Scan for the cell matching the given text and deliver its [X, Y] coordinate at center. 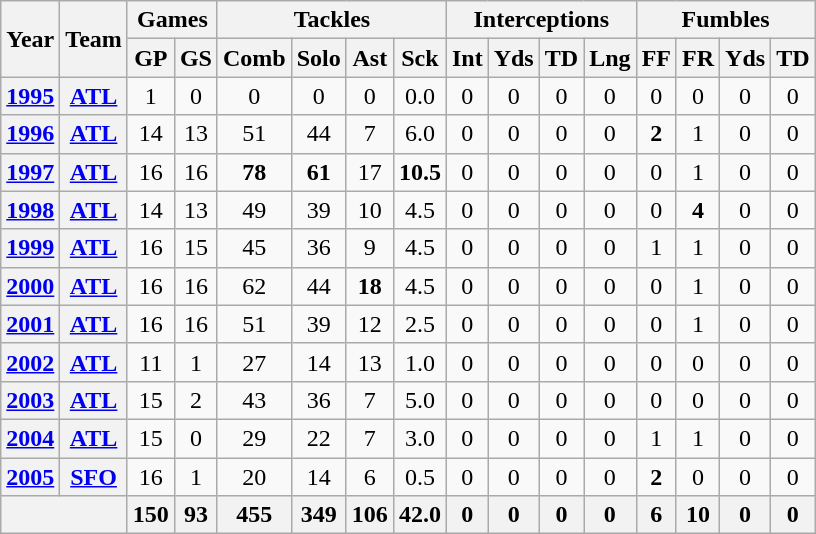
29 [254, 438]
Sck [420, 58]
Team [94, 39]
1.0 [420, 362]
0.5 [420, 477]
2004 [30, 438]
62 [254, 286]
1997 [30, 172]
2000 [30, 286]
Int [467, 58]
12 [370, 324]
2001 [30, 324]
Solo [318, 58]
Year [30, 39]
61 [318, 172]
2002 [30, 362]
43 [254, 400]
SFO [94, 477]
Comb [254, 58]
45 [254, 248]
1998 [30, 210]
18 [370, 286]
9 [370, 248]
Interceptions [541, 20]
349 [318, 515]
Tackles [332, 20]
1995 [30, 96]
2.5 [420, 324]
GP [150, 58]
20 [254, 477]
106 [370, 515]
22 [318, 438]
10.5 [420, 172]
93 [196, 515]
FR [698, 58]
0.0 [420, 96]
455 [254, 515]
6.0 [420, 134]
1996 [30, 134]
3.0 [420, 438]
27 [254, 362]
FF [656, 58]
11 [150, 362]
4 [698, 210]
5.0 [420, 400]
Lng [610, 58]
Games [172, 20]
78 [254, 172]
150 [150, 515]
49 [254, 210]
2005 [30, 477]
Ast [370, 58]
Fumbles [726, 20]
GS [196, 58]
17 [370, 172]
1999 [30, 248]
2003 [30, 400]
42.0 [420, 515]
